Scan for the cell matching the given text and deliver its [X, Y] coordinate at center. 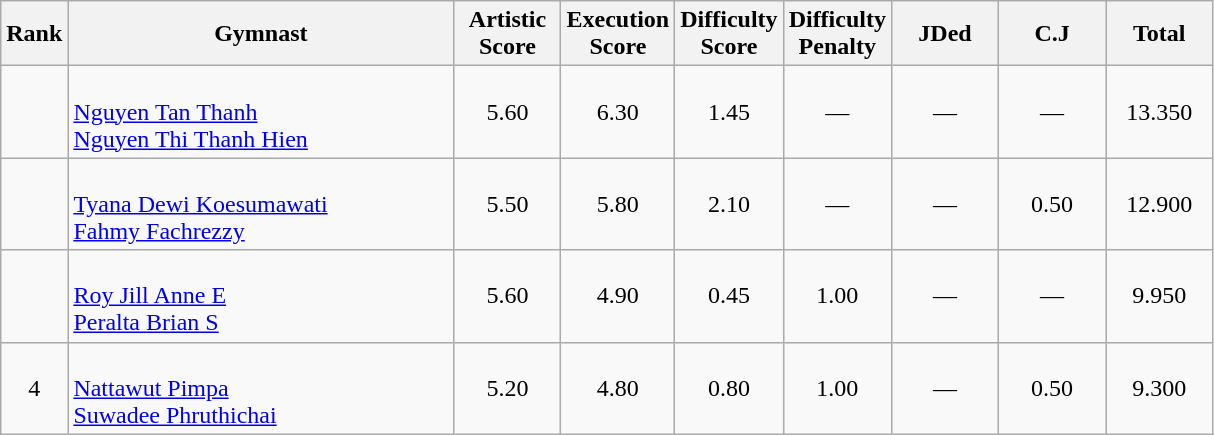
5.80 [618, 204]
2.10 [729, 204]
12.900 [1160, 204]
5.50 [508, 204]
13.350 [1160, 112]
0.80 [729, 388]
Execution Score [618, 34]
4.80 [618, 388]
Roy Jill Anne EPeralta Brian S [261, 296]
Artistic Score [508, 34]
C.J [1052, 34]
Rank [34, 34]
Tyana Dewi KoesumawatiFahmy Fachrezzy [261, 204]
Nattawut PimpaSuwadee Phruthichai [261, 388]
9.950 [1160, 296]
9.300 [1160, 388]
4.90 [618, 296]
5.20 [508, 388]
1.45 [729, 112]
Difficulty Score [729, 34]
Total [1160, 34]
Difficulty Penalty [837, 34]
Gymnast [261, 34]
JDed [944, 34]
0.45 [729, 296]
4 [34, 388]
6.30 [618, 112]
Nguyen Tan ThanhNguyen Thi Thanh Hien [261, 112]
